Output the (X, Y) coordinate of the center of the cell containing the given text.  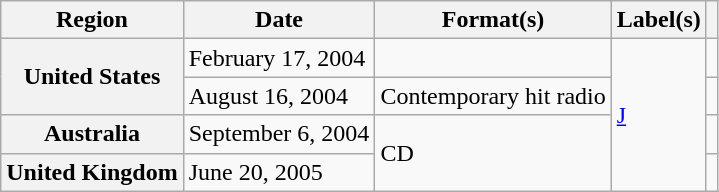
J (658, 115)
August 16, 2004 (279, 96)
Date (279, 20)
September 6, 2004 (279, 134)
Australia (92, 134)
Contemporary hit radio (493, 96)
Format(s) (493, 20)
CD (493, 153)
June 20, 2005 (279, 172)
United Kingdom (92, 172)
February 17, 2004 (279, 58)
United States (92, 77)
Label(s) (658, 20)
Region (92, 20)
